Output the [x, y] coordinate of the center of the cell containing the given text.  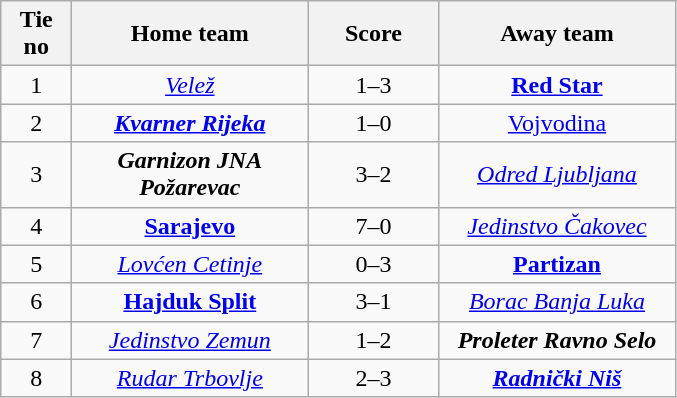
Velež [190, 85]
Tie no [36, 34]
2–3 [374, 378]
Jedinstvo Čakovec [557, 226]
Home team [190, 34]
Vojvodina [557, 123]
Lovćen Cetinje [190, 264]
0–3 [374, 264]
Hajduk Split [190, 302]
Garnizon JNA Požarevac [190, 174]
6 [36, 302]
1–3 [374, 85]
Kvarner Rijeka [190, 123]
3–2 [374, 174]
Red Star [557, 85]
Rudar Trbovlje [190, 378]
7–0 [374, 226]
3–1 [374, 302]
8 [36, 378]
Score [374, 34]
Partizan [557, 264]
2 [36, 123]
3 [36, 174]
5 [36, 264]
7 [36, 340]
1–0 [374, 123]
Away team [557, 34]
Proleter Ravno Selo [557, 340]
Radnički Niš [557, 378]
1–2 [374, 340]
Borac Banja Luka [557, 302]
Sarajevo [190, 226]
Odred Ljubljana [557, 174]
1 [36, 85]
Jedinstvo Zemun [190, 340]
4 [36, 226]
